Extract the (X, Y) coordinate from the center of the cell holding the provided text.  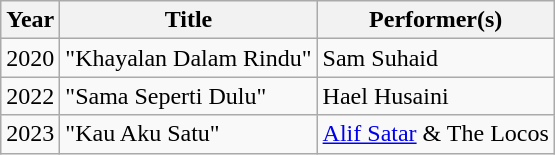
Sam Suhaid (436, 58)
Year (30, 20)
"Kau Aku Satu" (188, 134)
2022 (30, 96)
2023 (30, 134)
Performer(s) (436, 20)
Title (188, 20)
Hael Husaini (436, 96)
"Khayalan Dalam Rindu" (188, 58)
Alif Satar & The Locos (436, 134)
"Sama Seperti Dulu" (188, 96)
2020 (30, 58)
